Detect which cell encompasses the target text, then output its [X, Y] center coordinate. 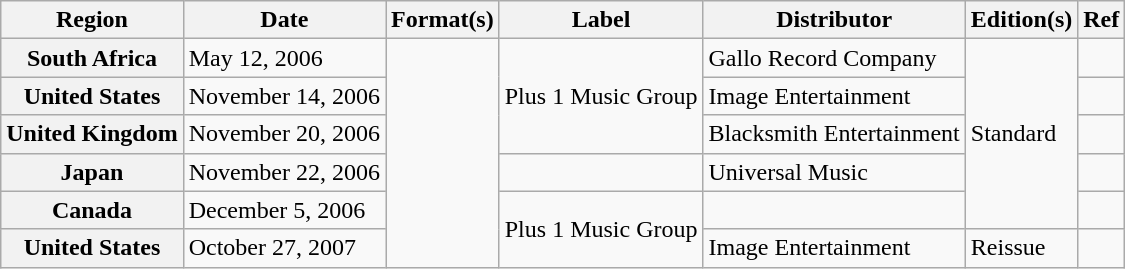
November 20, 2006 [284, 134]
Japan [92, 172]
Blacksmith Entertainment [834, 134]
Canada [92, 210]
South Africa [92, 58]
Reissue [1021, 248]
Gallo Record Company [834, 58]
Standard [1021, 134]
Region [92, 20]
December 5, 2006 [284, 210]
United Kingdom [92, 134]
October 27, 2007 [284, 248]
Edition(s) [1021, 20]
May 12, 2006 [284, 58]
Ref [1102, 20]
Format(s) [443, 20]
November 22, 2006 [284, 172]
November 14, 2006 [284, 96]
Label [601, 20]
Date [284, 20]
Universal Music [834, 172]
Distributor [834, 20]
